Pinpoint the cell where the given text exists, returning its [X, Y] midpoint coordinate. 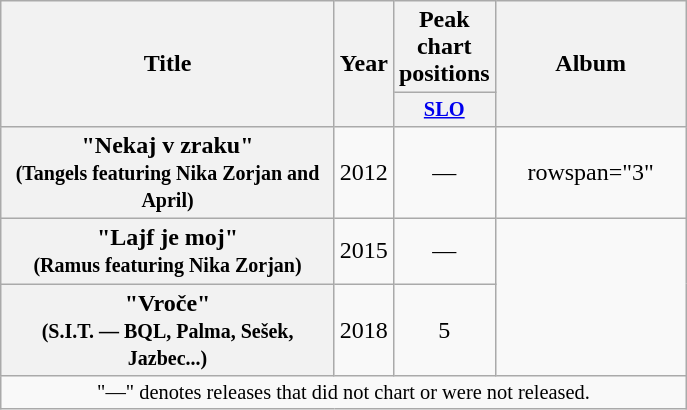
5 [444, 330]
Title [168, 64]
Year [364, 64]
SLO [444, 110]
"Lajf je moj"(Ramus featuring Nika Zorjan) [168, 252]
"Nekaj v zraku"(Tangels featuring Nika Zorjan and April) [168, 172]
"—" denotes releases that did not chart or were not released. [344, 393]
"Vroče"(S.I.T. — BQL, Palma, Sešek, Jazbec...) [168, 330]
2018 [364, 330]
rowspan="3" [590, 172]
2015 [364, 252]
Album [590, 64]
2012 [364, 172]
Peak chart positions [444, 47]
